Pinpoint the cell where the given text exists, returning its [x, y] midpoint coordinate. 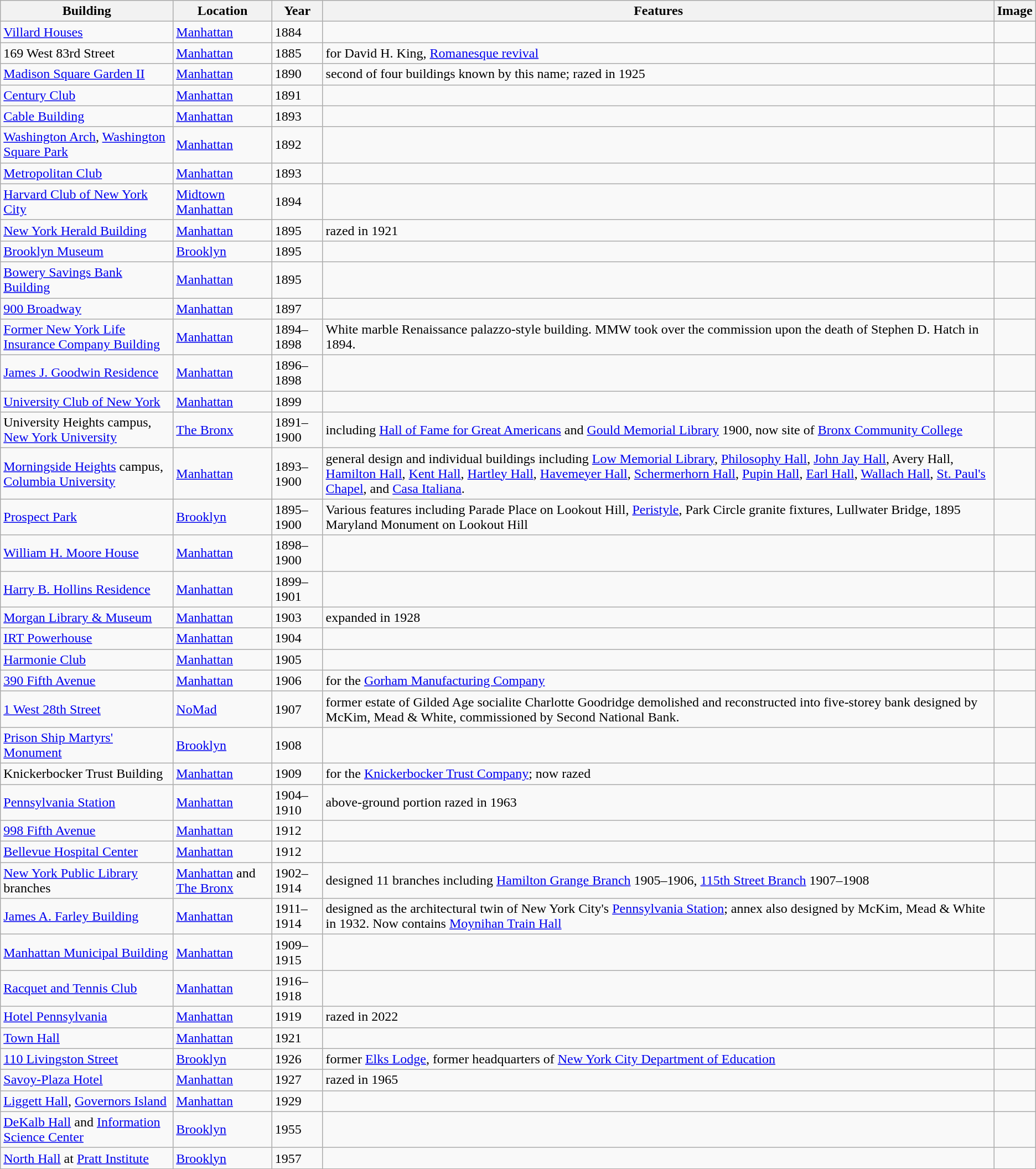
Year [297, 11]
Manhattan Municipal Building [87, 953]
Town Hall [87, 1038]
Madison Square Garden II [87, 74]
Building [87, 11]
1919 [297, 1017]
Bowery Savings Bank Building [87, 280]
Bellevue Hospital Center [87, 852]
razed in 1921 [659, 230]
DeKalb Hall and Information Science Center [87, 1130]
1885 [297, 53]
Century Club [87, 95]
Prison Ship Martyrs' Monument [87, 745]
1927 [297, 1080]
for David H. King, Romanesque revival [659, 53]
James J. Goodwin Residence [87, 373]
White marble Renaissance palazzo-style building. MMW took over the commission upon the death of Stephen D. Hatch in 1894. [659, 337]
Manhattan and The Bronx [222, 881]
Cable Building [87, 116]
Image [1015, 11]
Location [222, 11]
Prospect Park [87, 517]
1909 [297, 773]
1897 [297, 308]
1904 [297, 638]
1893–1900 [297, 474]
1921 [297, 1038]
1916–1918 [297, 988]
James A. Farley Building [87, 916]
expanded in 1928 [659, 617]
1957 [297, 1158]
1911–1914 [297, 916]
1899–1901 [297, 589]
Midtown Manhattan [222, 201]
Racquet and Tennis Club [87, 988]
1909–1915 [297, 953]
William H. Moore House [87, 553]
Morningside Heights campus, Columbia University [87, 474]
1896–1898 [297, 373]
designed 11 branches including Hamilton Grange Branch 1905–1906, 115th Street Branch 1907–1908 [659, 881]
169 West 83rd Street [87, 53]
1894–1898 [297, 337]
Liggett Hall, Governors Island [87, 1101]
Villard Houses [87, 32]
Morgan Library & Museum [87, 617]
for the Gorham Manufacturing Company [659, 680]
Harry B. Hollins Residence [87, 589]
razed in 1965 [659, 1080]
998 Fifth Avenue [87, 831]
1955 [297, 1130]
1891 [297, 95]
1929 [297, 1101]
1908 [297, 745]
North Hall at Pratt Institute [87, 1158]
Pennsylvania Station [87, 802]
IRT Powerhouse [87, 638]
NoMad [222, 709]
1894 [297, 201]
second of four buildings known by this name; razed in 1925 [659, 74]
1926 [297, 1059]
New York Herald Building [87, 230]
for the Knickerbocker Trust Company; now razed [659, 773]
1902–1914 [297, 881]
900 Broadway [87, 308]
1906 [297, 680]
1892 [297, 145]
1884 [297, 32]
including Hall of Fame for Great Americans and Gould Memorial Library 1900, now site of Bronx Community College [659, 430]
New York Public Library branches [87, 881]
1898–1900 [297, 553]
Hotel Pennsylvania [87, 1017]
Harvard Club of New York City [87, 201]
razed in 2022 [659, 1017]
Harmonie Club [87, 659]
former Elks Lodge, former headquarters of New York City Department of Education [659, 1059]
1905 [297, 659]
University Heights campus, New York University [87, 430]
1895–1900 [297, 517]
Brooklyn Museum [87, 251]
1 West 28th Street [87, 709]
University Club of New York [87, 402]
Metropolitan Club [87, 173]
1907 [297, 709]
Savoy-Plaza Hotel [87, 1080]
110 Livingston Street [87, 1059]
1903 [297, 617]
above-ground portion razed in 1963 [659, 802]
1890 [297, 74]
The Bronx [222, 430]
Features [659, 11]
Knickerbocker Trust Building [87, 773]
1891–1900 [297, 430]
390 Fifth Avenue [87, 680]
1899 [297, 402]
1904–1910 [297, 802]
Washington Arch, Washington Square Park [87, 145]
Former New York Life Insurance Company Building [87, 337]
